Find where the given text appears and provide that cell's center as [X, Y] coordinate. 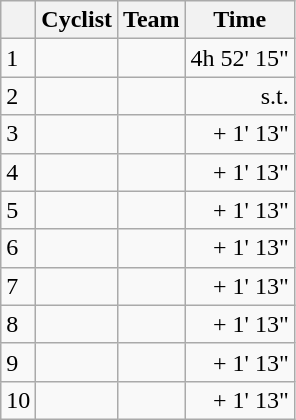
10 [18, 400]
9 [18, 362]
4 [18, 172]
5 [18, 210]
s.t. [240, 96]
7 [18, 286]
Time [240, 20]
4h 52' 15" [240, 58]
2 [18, 96]
1 [18, 58]
6 [18, 248]
Cyclist [77, 20]
8 [18, 324]
3 [18, 134]
Team [152, 20]
